Return the [x, y] coordinate for the center point of the cell that contains the specified text.  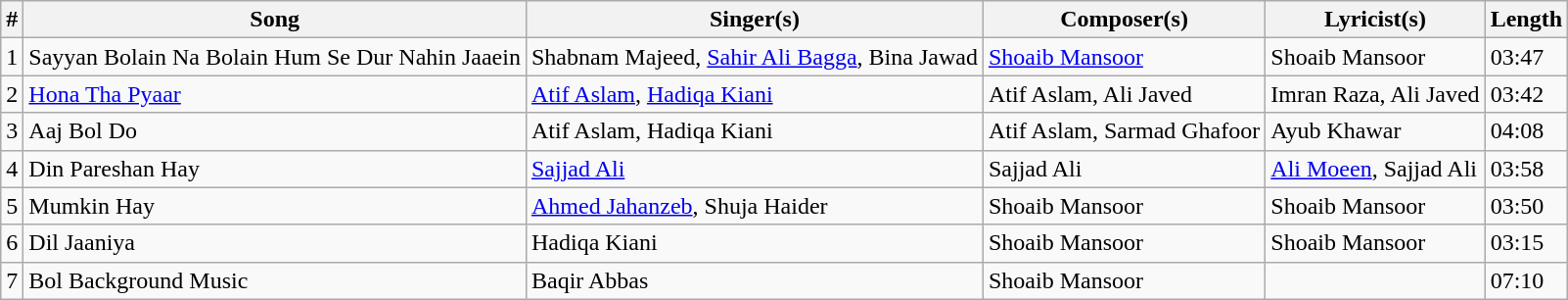
Composer(s) [1124, 20]
03:50 [1526, 206]
4 [12, 169]
Mumkin Hay [275, 206]
1 [12, 57]
7 [12, 280]
Imran Raza, Ali Javed [1375, 94]
Atif Aslam, Sarmad Ghafoor [1124, 131]
Singer(s) [754, 20]
2 [12, 94]
04:08 [1526, 131]
Atif Aslam, Ali Javed [1124, 94]
03:58 [1526, 169]
07:10 [1526, 280]
Song [275, 20]
# [12, 20]
Lyricist(s) [1375, 20]
Hadiqa Kiani [754, 243]
Dil Jaaniya [275, 243]
Bol Background Music [275, 280]
Shabnam Majeed, Sahir Ali Bagga, Bina Jawad [754, 57]
5 [12, 206]
Ali Moeen, Sajjad Ali [1375, 169]
Length [1526, 20]
3 [12, 131]
Baqir Abbas [754, 280]
Hona Tha Pyaar [275, 94]
03:42 [1526, 94]
6 [12, 243]
Ayub Khawar [1375, 131]
Aaj Bol Do [275, 131]
03:47 [1526, 57]
Ahmed Jahanzeb, Shuja Haider [754, 206]
03:15 [1526, 243]
Din Pareshan Hay [275, 169]
Sayyan Bolain Na Bolain Hum Se Dur Nahin Jaaein [275, 57]
